Determine the [x, y] coordinate at the center of the cell enclosing the given text.  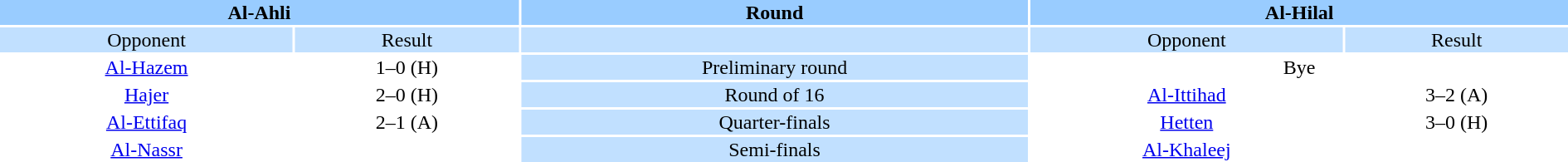
Bye [1299, 67]
3–0 (H) [1457, 122]
Al-Nassr [146, 150]
Quarter-finals [775, 122]
Preliminary round [775, 67]
Al-Ahli [259, 12]
Al-Ettifaq [146, 122]
Al-Khaleej [1186, 150]
2–1 (A) [407, 122]
Al-Hilal [1299, 12]
Al-Hazem [146, 67]
2–0 (H) [407, 95]
Semi-finals [775, 150]
1–0 (H) [407, 67]
Hetten [1186, 122]
Round [775, 12]
3–2 (A) [1457, 95]
Hajer [146, 95]
Round of 16 [775, 95]
Al-Ittihad [1186, 95]
